Return [x, y] of the center of cell containing provided text 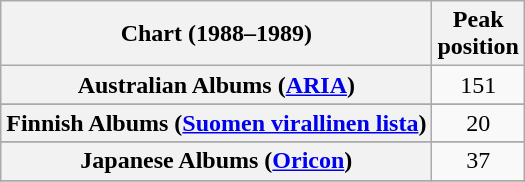
Japanese Albums (Oricon) [216, 161]
Peakposition [478, 34]
Finnish Albums (Suomen virallinen lista) [216, 123]
Australian Albums (ARIA) [216, 85]
20 [478, 123]
Chart (1988–1989) [216, 34]
37 [478, 161]
151 [478, 85]
